Output the [x, y] coordinate of the center of the cell containing the given text.  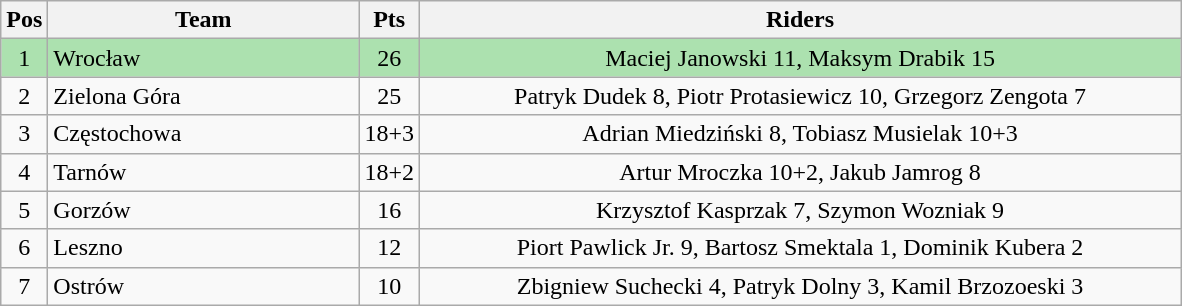
Piort Pawlick Jr. 9, Bartosz Smektala 1, Dominik Kubera 2 [800, 248]
Patryk Dudek 8, Piotr Protasiewicz 10, Grzegorz Zengota 7 [800, 96]
Riders [800, 20]
4 [24, 172]
18+2 [390, 172]
Team [204, 20]
16 [390, 210]
18+3 [390, 134]
Gorzów [204, 210]
Częstochowa [204, 134]
10 [390, 286]
Zielona Góra [204, 96]
6 [24, 248]
1 [24, 58]
12 [390, 248]
Krzysztof Kasprzak 7, Szymon Wozniak 9 [800, 210]
5 [24, 210]
Wrocław [204, 58]
7 [24, 286]
Zbigniew Suchecki 4, Patryk Dolny 3, Kamil Brzozoeski 3 [800, 286]
Adrian Miedziński 8, Tobiasz Musielak 10+3 [800, 134]
3 [24, 134]
Pos [24, 20]
25 [390, 96]
Ostrów [204, 286]
Tarnów [204, 172]
Maciej Janowski 11, Maksym Drabik 15 [800, 58]
2 [24, 96]
Artur Mroczka 10+2, Jakub Jamrog 8 [800, 172]
Pts [390, 20]
Leszno [204, 248]
26 [390, 58]
